Extract the [X, Y] coordinate from the center of the cell holding the provided text.  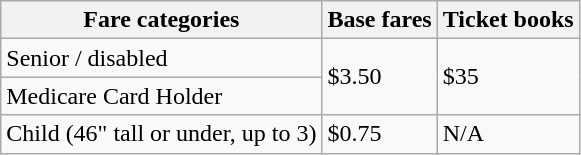
Fare categories [162, 20]
$0.75 [380, 134]
$3.50 [380, 77]
Child (46" tall or under, up to 3) [162, 134]
Senior / disabled [162, 58]
$35 [508, 77]
Ticket books [508, 20]
N/A [508, 134]
Base fares [380, 20]
Medicare Card Holder [162, 96]
